Identify which cell holds the provided text, then report its (x, y) central coordinate. 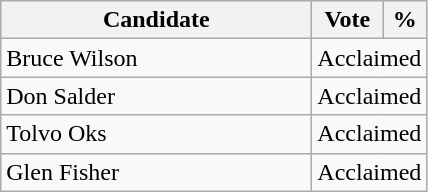
% (405, 20)
Candidate (156, 20)
Bruce Wilson (156, 58)
Vote (348, 20)
Don Salder (156, 96)
Tolvo Oks (156, 134)
Glen Fisher (156, 172)
